Find where the given text appears and provide that cell's center as (x, y) coordinate. 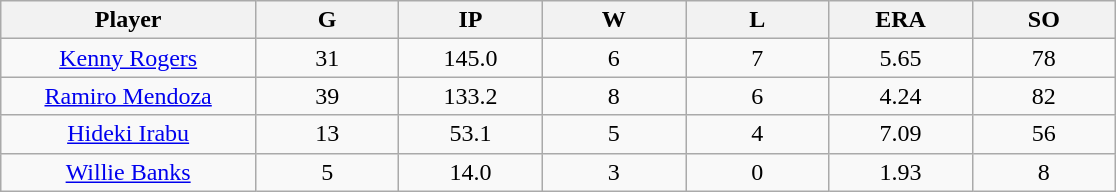
82 (1044, 96)
W (614, 20)
4 (758, 134)
ERA (900, 20)
78 (1044, 58)
L (758, 20)
Kenny Rogers (128, 58)
Player (128, 20)
4.24 (900, 96)
53.1 (470, 134)
SO (1044, 20)
IP (470, 20)
Hideki Irabu (128, 134)
G (328, 20)
14.0 (470, 172)
7.09 (900, 134)
31 (328, 58)
133.2 (470, 96)
56 (1044, 134)
0 (758, 172)
Willie Banks (128, 172)
1.93 (900, 172)
13 (328, 134)
145.0 (470, 58)
Ramiro Mendoza (128, 96)
7 (758, 58)
39 (328, 96)
5.65 (900, 58)
3 (614, 172)
